Identify which cell holds the provided text, then report its [x, y] central coordinate. 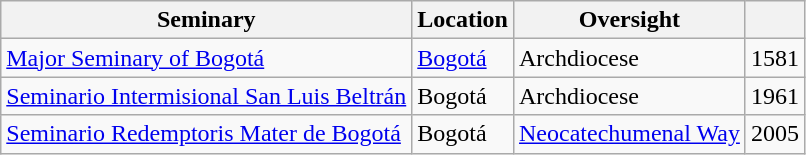
1581 [774, 58]
Seminario Intermisional San Luis Beltrán [206, 96]
Location [463, 20]
Neocatechumenal Way [629, 134]
Oversight [629, 20]
2005 [774, 134]
1961 [774, 96]
Seminario Redemptoris Mater de Bogotá [206, 134]
Seminary [206, 20]
Major Seminary of Bogotá [206, 58]
